Detect which cell encompasses the target text, then output its (x, y) center coordinate. 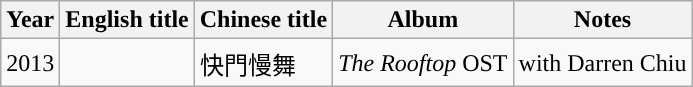
快門慢舞 (263, 62)
with Darren Chiu (602, 62)
Year (30, 20)
Chinese title (263, 20)
Notes (602, 20)
Album (423, 20)
2013 (30, 62)
The Rooftop OST (423, 62)
English title (127, 20)
